Detect which cell encompasses the target text, then output its [x, y] center coordinate. 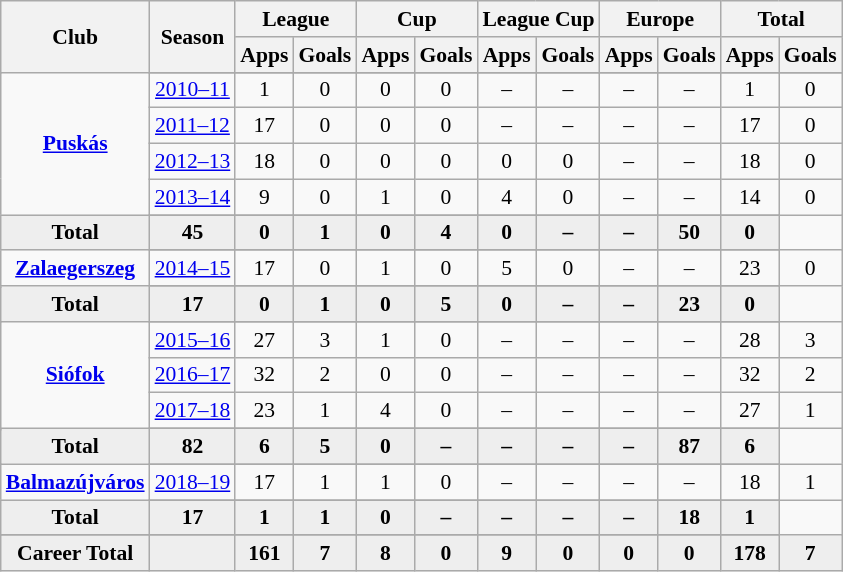
2014–15 [193, 269]
League Cup [538, 19]
2015–16 [193, 340]
45 [193, 233]
Puskás [76, 143]
Cup [416, 19]
Balmazújváros [76, 482]
2013–14 [193, 197]
Zalaegerszeg [76, 269]
Siófok [76, 376]
28 [750, 340]
2012–13 [193, 162]
2018–19 [193, 482]
Club [76, 36]
2011–12 [193, 126]
14 [750, 197]
161 [264, 554]
87 [690, 447]
2016–17 [193, 375]
League [296, 19]
178 [750, 554]
50 [690, 233]
82 [193, 447]
Season [193, 36]
2017–18 [193, 411]
2010–11 [193, 90]
Career Total [76, 554]
8 [385, 554]
Europe [660, 19]
